Search for the cell housing the specified text and yield its (X, Y) center coordinate. 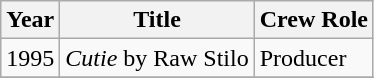
Producer (314, 58)
Cutie by Raw Stilo (157, 58)
Year (30, 20)
1995 (30, 58)
Title (157, 20)
Crew Role (314, 20)
